Extract the (X, Y) coordinate from the center of the cell holding the provided text.  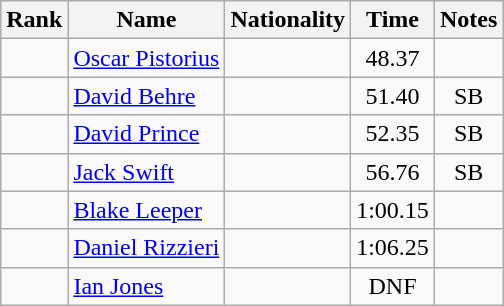
Rank (34, 20)
Blake Leeper (146, 210)
56.76 (393, 172)
Ian Jones (146, 286)
48.37 (393, 58)
Nationality (288, 20)
David Behre (146, 96)
David Prince (146, 134)
Name (146, 20)
Time (393, 20)
1:06.25 (393, 248)
Jack Swift (146, 172)
51.40 (393, 96)
Notes (468, 20)
1:00.15 (393, 210)
Oscar Pistorius (146, 58)
Daniel Rizzieri (146, 248)
52.35 (393, 134)
DNF (393, 286)
